Return (x, y) of the center of cell containing provided text 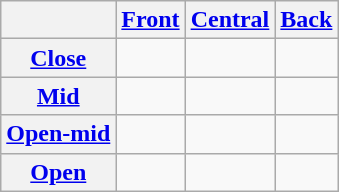
Central (230, 20)
Open (58, 172)
Front (150, 20)
Mid (58, 96)
Open-mid (58, 134)
Back (306, 20)
Close (58, 58)
